Pinpoint the cell where the given text exists, returning its [X, Y] midpoint coordinate. 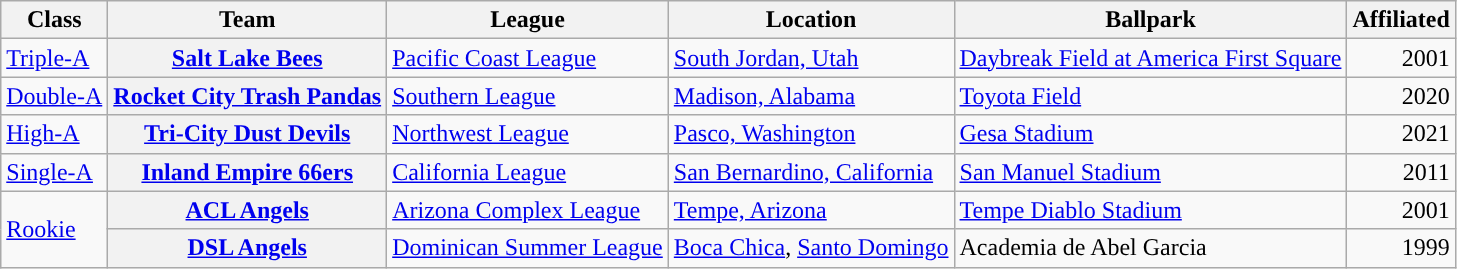
Triple-A [54, 58]
Tri-City Dust Devils [248, 134]
Double-A [54, 96]
Single-A [54, 172]
Affiliated [1401, 20]
Pacific Coast League [528, 58]
Dominican Summer League [528, 248]
Arizona Complex League [528, 210]
1999 [1401, 248]
High-A [54, 134]
Rocket City Trash Pandas [248, 96]
Salt Lake Bees [248, 58]
Northwest League [528, 134]
Gesa Stadium [1150, 134]
DSL Angels [248, 248]
Class [54, 20]
Madison, Alabama [811, 96]
South Jordan, Utah [811, 58]
Rookie [54, 229]
Daybreak Field at America First Square [1150, 58]
San Manuel Stadium [1150, 172]
2021 [1401, 134]
Tempe, Arizona [811, 210]
League [528, 20]
Tempe Diablo Stadium [1150, 210]
Southern League [528, 96]
Ballpark [1150, 20]
Inland Empire 66ers [248, 172]
2020 [1401, 96]
California League [528, 172]
San Bernardino, California [811, 172]
Academia de Abel Garcia [1150, 248]
Team [248, 20]
Pasco, Washington [811, 134]
2011 [1401, 172]
Boca Chica, Santo Domingo [811, 248]
Location [811, 20]
ACL Angels [248, 210]
Toyota Field [1150, 96]
